Identify which cell holds the provided text, then report its [X, Y] central coordinate. 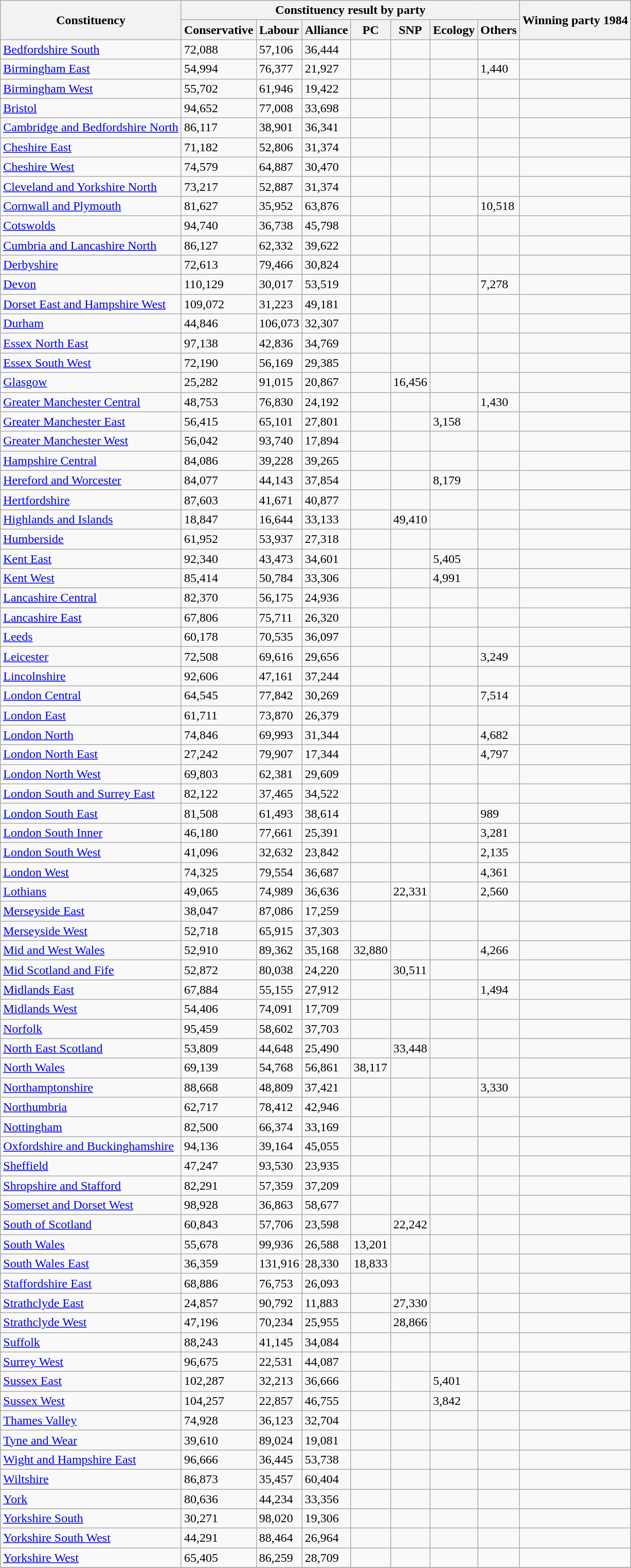
Hereford and Worcester [91, 480]
45,798 [326, 225]
65,915 [279, 931]
18,847 [219, 519]
45,055 [326, 1146]
57,106 [279, 49]
Kent West [91, 578]
55,678 [219, 1244]
55,155 [279, 990]
31,344 [326, 735]
97,138 [219, 343]
85,414 [219, 578]
989 [499, 813]
Staffordshire East [91, 1283]
36,097 [326, 637]
17,894 [326, 441]
68,886 [219, 1283]
Lancashire Central [91, 598]
56,042 [219, 441]
Cambridge and Bedfordshire North [91, 128]
98,020 [279, 1519]
43,473 [279, 558]
Yorkshire South West [91, 1538]
18,833 [370, 1264]
Wiltshire [91, 1479]
Dorset East and Hampshire West [91, 304]
Northumbria [91, 1107]
52,872 [219, 970]
60,404 [326, 1479]
London North [91, 735]
65,405 [219, 1558]
62,717 [219, 1107]
Constituency result by party [350, 10]
37,209 [326, 1185]
3,158 [454, 421]
Leicester [91, 657]
3,249 [499, 657]
36,687 [326, 872]
74,846 [219, 735]
23,935 [326, 1166]
76,753 [279, 1283]
Constituency [91, 20]
4,991 [454, 578]
74,325 [219, 872]
London North East [91, 754]
84,086 [219, 461]
33,698 [326, 108]
South Wales East [91, 1264]
Lancashire East [91, 618]
64,887 [279, 167]
4,797 [499, 754]
62,332 [279, 245]
26,093 [326, 1283]
52,718 [219, 931]
76,830 [279, 402]
7,514 [499, 696]
39,622 [326, 245]
1,494 [499, 990]
24,857 [219, 1303]
37,854 [326, 480]
27,318 [326, 539]
30,269 [326, 696]
56,169 [279, 363]
Lincolnshire [91, 676]
25,282 [219, 382]
69,616 [279, 657]
Highlands and Islands [91, 519]
39,610 [219, 1440]
Cleveland and Yorkshire North [91, 186]
37,703 [326, 1029]
62,381 [279, 774]
44,846 [219, 324]
19,422 [326, 89]
Leeds [91, 637]
79,554 [279, 872]
Cornwall and Plymouth [91, 206]
27,801 [326, 421]
54,994 [219, 69]
79,466 [279, 265]
80,636 [219, 1499]
69,803 [219, 774]
99,936 [279, 1244]
25,490 [326, 1048]
Lothians [91, 892]
74,579 [219, 167]
89,362 [279, 950]
33,356 [326, 1499]
44,143 [279, 480]
110,129 [219, 285]
32,880 [370, 950]
64,545 [219, 696]
Greater Manchester Central [91, 402]
26,320 [326, 618]
Bristol [91, 108]
36,738 [279, 225]
57,359 [279, 1185]
82,370 [219, 598]
Yorkshire West [91, 1558]
20,867 [326, 382]
21,927 [326, 69]
24,220 [326, 970]
82,122 [219, 794]
44,087 [326, 1362]
86,127 [219, 245]
22,531 [279, 1362]
87,086 [279, 911]
Northamptonshire [91, 1087]
69,993 [279, 735]
47,247 [219, 1166]
North East Scotland [91, 1048]
Cheshire East [91, 147]
46,755 [326, 1401]
87,603 [219, 500]
94,136 [219, 1146]
Strathclyde West [91, 1323]
Surrey West [91, 1362]
South Wales [91, 1244]
Somerset and Dorset West [91, 1205]
Oxfordshire and Buckinghamshire [91, 1146]
88,668 [219, 1087]
37,465 [279, 794]
22,857 [279, 1401]
109,072 [219, 304]
Nottingham [91, 1126]
48,753 [219, 402]
28,330 [326, 1264]
35,952 [279, 206]
60,178 [219, 637]
33,306 [326, 578]
London South Inner [91, 833]
3,330 [499, 1087]
Birmingham West [91, 89]
Sussex East [91, 1381]
102,287 [219, 1381]
96,666 [219, 1459]
61,946 [279, 89]
Cumbria and Lancashire North [91, 245]
29,656 [326, 657]
16,456 [410, 382]
55,702 [219, 89]
47,161 [279, 676]
61,952 [219, 539]
95,459 [219, 1029]
Midlands West [91, 1009]
4,266 [499, 950]
74,091 [279, 1009]
17,344 [326, 754]
53,519 [326, 285]
1,440 [499, 69]
Norfolk [91, 1029]
38,047 [219, 911]
61,493 [279, 813]
54,768 [279, 1068]
22,242 [410, 1225]
36,359 [219, 1264]
3,842 [454, 1401]
19,081 [326, 1440]
98,928 [219, 1205]
56,415 [219, 421]
SNP [410, 30]
Hertfordshire [91, 500]
37,303 [326, 931]
25,955 [326, 1323]
53,809 [219, 1048]
8,179 [454, 480]
Tyne and Wear [91, 1440]
88,464 [279, 1538]
30,824 [326, 265]
Yorkshire South [91, 1519]
29,609 [326, 774]
79,907 [279, 754]
76,377 [279, 69]
67,806 [219, 618]
23,842 [326, 852]
13,201 [370, 1244]
Thames Valley [91, 1420]
42,946 [326, 1107]
London South West [91, 852]
Merseyside East [91, 911]
39,228 [279, 461]
46,180 [219, 833]
92,606 [219, 676]
30,017 [279, 285]
42,836 [279, 343]
44,234 [279, 1499]
36,445 [279, 1459]
92,340 [219, 558]
61,711 [219, 715]
26,379 [326, 715]
36,444 [326, 49]
Shropshire and Stafford [91, 1185]
57,706 [279, 1225]
27,330 [410, 1303]
32,213 [279, 1381]
36,123 [279, 1420]
Devon [91, 285]
Bedfordshire South [91, 49]
5,405 [454, 558]
38,117 [370, 1068]
35,457 [279, 1479]
73,870 [279, 715]
91,015 [279, 382]
Greater Manchester East [91, 421]
3,281 [499, 833]
Sheffield [91, 1166]
80,038 [279, 970]
33,133 [326, 519]
Suffolk [91, 1342]
36,666 [326, 1381]
82,291 [219, 1185]
53,738 [326, 1459]
36,863 [279, 1205]
69,139 [219, 1068]
27,912 [326, 990]
41,671 [279, 500]
31,223 [279, 304]
Cheshire West [91, 167]
17,259 [326, 911]
29,385 [326, 363]
54,406 [219, 1009]
84,077 [219, 480]
Essex South West [91, 363]
52,887 [279, 186]
56,861 [326, 1068]
81,508 [219, 813]
74,989 [279, 892]
30,271 [219, 1519]
26,588 [326, 1244]
Mid Scotland and Fife [91, 970]
36,341 [326, 128]
75,711 [279, 618]
52,806 [279, 147]
34,601 [326, 558]
London South East [91, 813]
Derbyshire [91, 265]
17,709 [326, 1009]
32,704 [326, 1420]
27,242 [219, 754]
11,883 [326, 1303]
72,088 [219, 49]
77,008 [279, 108]
Mid and West Wales [91, 950]
40,877 [326, 500]
72,613 [219, 265]
52,910 [219, 950]
90,792 [279, 1303]
London East [91, 715]
93,740 [279, 441]
32,307 [326, 324]
22,331 [410, 892]
1,430 [499, 402]
94,652 [219, 108]
49,065 [219, 892]
2,135 [499, 852]
38,614 [326, 813]
Sussex West [91, 1401]
47,196 [219, 1323]
96,675 [219, 1362]
53,937 [279, 539]
23,598 [326, 1225]
Others [499, 30]
34,769 [326, 343]
2,560 [499, 892]
77,661 [279, 833]
Labour [279, 30]
Durham [91, 324]
34,084 [326, 1342]
44,648 [279, 1048]
94,740 [219, 225]
North Wales [91, 1068]
Conservative [219, 30]
131,916 [279, 1264]
25,391 [326, 833]
30,470 [326, 167]
Midlands East [91, 990]
16,644 [279, 519]
70,234 [279, 1323]
49,181 [326, 304]
PC [370, 30]
48,809 [279, 1087]
78,412 [279, 1107]
Strathclyde East [91, 1303]
58,677 [326, 1205]
36,636 [326, 892]
39,164 [279, 1146]
28,866 [410, 1323]
106,073 [279, 324]
93,530 [279, 1166]
58,602 [279, 1029]
19,306 [326, 1519]
33,448 [410, 1048]
5,401 [454, 1381]
26,964 [326, 1538]
30,511 [410, 970]
Birmingham East [91, 69]
Cotswolds [91, 225]
86,873 [219, 1479]
London North West [91, 774]
7,278 [499, 285]
81,627 [219, 206]
28,709 [326, 1558]
72,190 [219, 363]
39,265 [326, 461]
72,508 [219, 657]
Ecology [454, 30]
88,243 [219, 1342]
73,217 [219, 186]
Alliance [326, 30]
Humberside [91, 539]
66,374 [279, 1126]
Winning party 1984 [575, 20]
82,500 [219, 1126]
Wight and Hampshire East [91, 1459]
89,024 [279, 1440]
38,901 [279, 128]
32,632 [279, 852]
41,096 [219, 852]
10,518 [499, 206]
71,182 [219, 147]
South of Scotland [91, 1225]
Greater Manchester West [91, 441]
65,101 [279, 421]
86,117 [219, 128]
Essex North East [91, 343]
Merseyside West [91, 931]
37,421 [326, 1087]
35,168 [326, 950]
49,410 [410, 519]
104,257 [219, 1401]
4,682 [499, 735]
Hampshire Central [91, 461]
70,535 [279, 637]
41,145 [279, 1342]
24,936 [326, 598]
74,928 [219, 1420]
44,291 [219, 1538]
77,842 [279, 696]
London South and Surrey East [91, 794]
56,175 [279, 598]
37,244 [326, 676]
Glasgow [91, 382]
33,169 [326, 1126]
London Central [91, 696]
34,522 [326, 794]
67,884 [219, 990]
Kent East [91, 558]
60,843 [219, 1225]
50,784 [279, 578]
London West [91, 872]
York [91, 1499]
63,876 [326, 206]
4,361 [499, 872]
86,259 [279, 1558]
24,192 [326, 402]
